Identify which cell holds the provided text, then report its (X, Y) central coordinate. 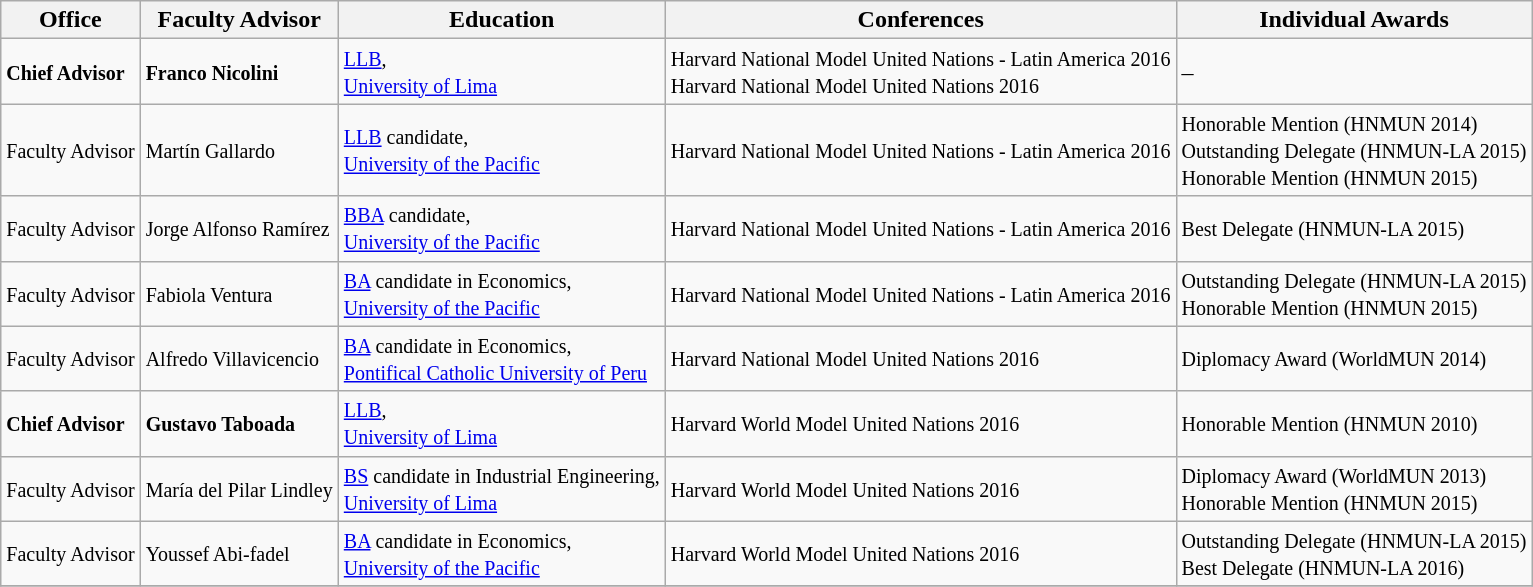
BA candidate in Economics, Pontifical Catholic University of Peru (502, 358)
Education (502, 20)
Honorable Mention (HNMUN 2014)Outstanding Delegate (HNMUN-LA 2015)Honorable Mention (HNMUN 2015) (1354, 150)
Individual Awards (1354, 20)
Office (70, 20)
Harvard National Model United Nations - Latin America 2016 Harvard National Model United Nations 2016 (920, 72)
Diplomacy Award (WorldMUN 2014) (1354, 358)
Fabiola Ventura (239, 294)
Honorable Mention (HNMUN 2010) (1354, 424)
Outstanding Delegate (HNMUN-LA 2015)Best Delegate (HNMUN-LA 2016) (1354, 554)
Gustavo Taboada (239, 424)
Harvard National Model United Nations 2016 (920, 358)
BBA candidate, University of the Pacific (502, 228)
Franco Nicolini (239, 72)
Best Delegate (HNMUN-LA 2015) (1354, 228)
Outstanding Delegate (HNMUN-LA 2015)Honorable Mention (HNMUN 2015) (1354, 294)
Youssef Abi-fadel (239, 554)
– (1354, 72)
Jorge Alfonso Ramírez (239, 228)
LLB candidate, University of the Pacific (502, 150)
María del Pilar Lindley (239, 488)
Conferences (920, 20)
Martín Gallardo (239, 150)
BS candidate in Industrial Engineering, University of Lima (502, 488)
Alfredo Villavicencio (239, 358)
Diplomacy Award (WorldMUN 2013)Honorable Mention (HNMUN 2015) (1354, 488)
